Return (X, Y) of the center of cell containing provided text 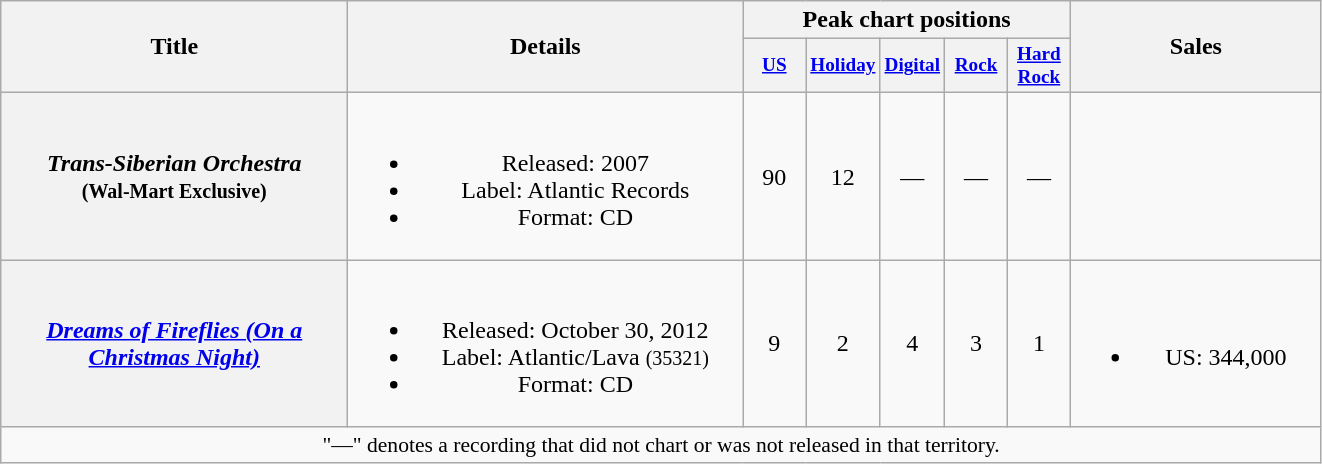
9 (774, 344)
1 (1038, 344)
Rock (976, 66)
3 (976, 344)
Dreams of Fireflies (On a Christmas Night) (174, 344)
US (774, 66)
Details (546, 47)
Released: 2007Label: Atlantic RecordsFormat: CD (546, 176)
US: 344,000 (1196, 344)
Digital (912, 66)
Sales (1196, 47)
Holiday (843, 66)
Released: October 30, 2012Label: Atlantic/Lava (35321)Format: CD (546, 344)
12 (843, 176)
"—" denotes a recording that did not chart or was not released in that territory. (662, 445)
4 (912, 344)
90 (774, 176)
Title (174, 47)
2 (843, 344)
Trans-Siberian Orchestra (Wal-Mart Exclusive) (174, 176)
Hard Rock (1038, 66)
Peak chart positions (906, 20)
